Pinpoint the cell where the given text exists, returning its [x, y] midpoint coordinate. 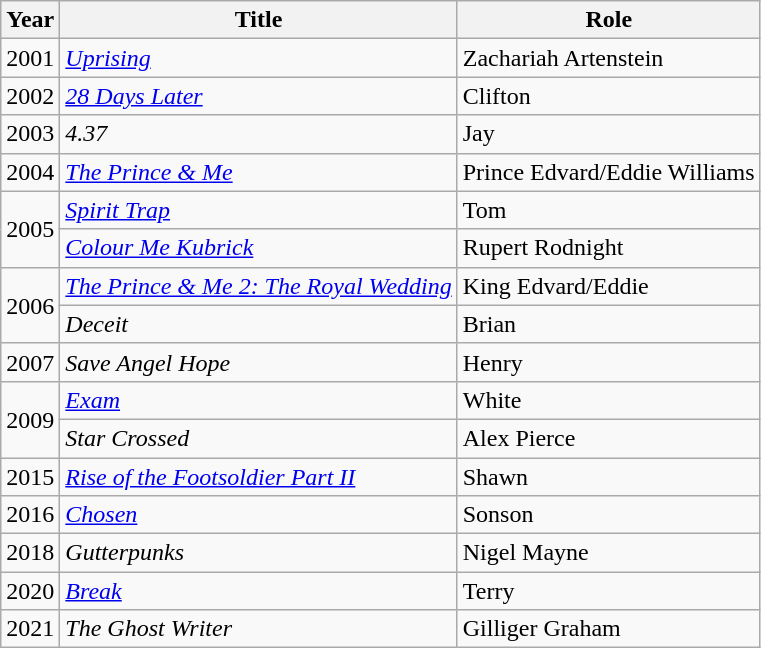
2007 [30, 362]
2002 [30, 96]
Gutterpunks [258, 553]
Chosen [258, 515]
Title [258, 20]
2015 [30, 477]
Save Angel Hope [258, 362]
2020 [30, 591]
2003 [30, 134]
2009 [30, 419]
Star Crossed [258, 438]
Uprising [258, 58]
Year [30, 20]
Brian [608, 324]
Break [258, 591]
2016 [30, 515]
The Ghost Writer [258, 629]
Tom [608, 210]
2006 [30, 305]
White [608, 400]
Spirit Trap [258, 210]
2001 [30, 58]
Clifton [608, 96]
2021 [30, 629]
Sonson [608, 515]
Colour Me Kubrick [258, 248]
Role [608, 20]
The Prince & Me 2: The Royal Wedding [258, 286]
Zachariah Artenstein [608, 58]
Deceit [258, 324]
2005 [30, 229]
Rupert Rodnight [608, 248]
The Prince & Me [258, 172]
Terry [608, 591]
Nigel Mayne [608, 553]
Jay [608, 134]
Exam [258, 400]
28 Days Later [258, 96]
Alex Pierce [608, 438]
Henry [608, 362]
2004 [30, 172]
Rise of the Footsoldier Part II [258, 477]
4.37 [258, 134]
2018 [30, 553]
Prince Edvard/Eddie Williams [608, 172]
Shawn [608, 477]
King Edvard/Eddie [608, 286]
Gilliger Graham [608, 629]
